Provide the (x, y) coordinate of the cell's center where the given text is located.  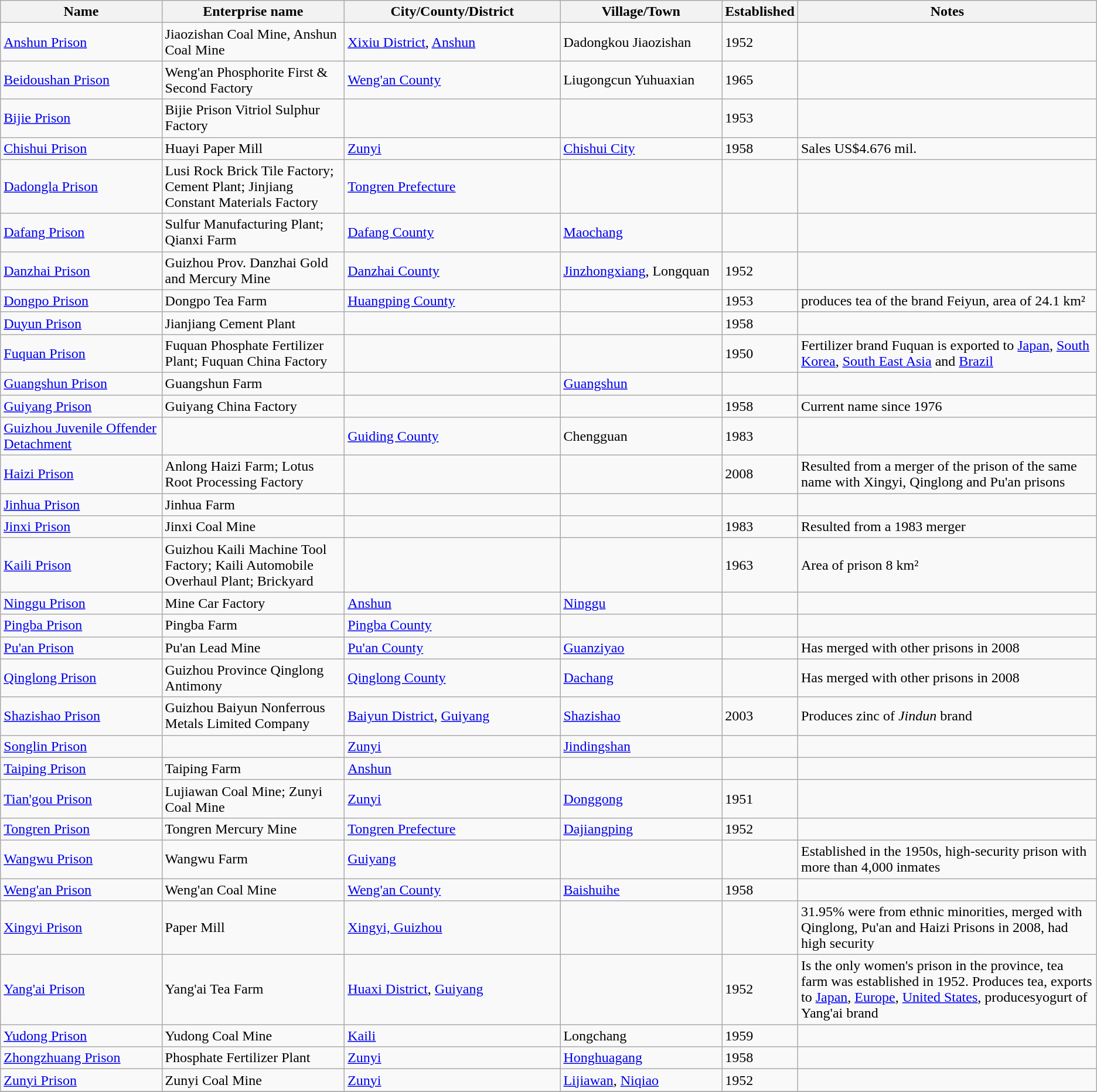
Guiyang (452, 859)
Guangshun Farm (253, 383)
Bijie Prison Vitriol Sulphur Factory (253, 118)
Zunyi Coal Mine (253, 1080)
Guizhou Province Qinglong Antimony (253, 678)
2003 (760, 716)
1959 (760, 1036)
City/County/District (452, 12)
Guizhou Prov. Danzhai Gold and Mercury Mine (253, 271)
Chengguan (641, 436)
Yang'ai Tea Farm (253, 989)
Area of prison 8 km² (947, 565)
Pingba Farm (253, 625)
Weng'an Prison (81, 889)
Honghuagang (641, 1058)
Ninggu Prison (81, 603)
Phosphate Fertilizer Plant (253, 1058)
Guiyang China Factory (253, 406)
Pingba Prison (81, 625)
Dadongkou Jiaozishan (641, 42)
Guizhou Juvenile Offender Detachment (81, 436)
Established (760, 12)
Pu'an Prison (81, 648)
Paper Mill (253, 928)
Enterprise name (253, 12)
Notes (947, 12)
Jinhua Farm (253, 505)
Anshun Prison (81, 42)
Tongren Prison (81, 829)
Name (81, 12)
Baishuihe (641, 889)
Current name since 1976 (947, 406)
Dongpo Prison (81, 301)
Kaili Prison (81, 565)
Zunyi Prison (81, 1080)
Huaxi District, Guiyang (452, 989)
Lusi Rock Brick Tile Factory; Cement Plant; Jinjiang Constant Materials Factory (253, 186)
Jianjiang Cement Plant (253, 323)
Donggong (641, 798)
Dachang (641, 678)
Guangshun Prison (81, 383)
1963 (760, 565)
1951 (760, 798)
Jindingshan (641, 746)
Sulfur Manufacturing Plant; Qianxi Farm (253, 232)
Lijiawan, Niqiao (641, 1080)
1950 (760, 353)
Tian'gou Prison (81, 798)
Anlong Haizi Farm; Lotus Root Processing Factory (253, 475)
Fuquan Phosphate Fertilizer Plant; Fuquan China Factory (253, 353)
Produces zinc of Jindun brand (947, 716)
Sales US$4.676 mil. (947, 148)
Village/Town (641, 12)
Xingyi Prison (81, 928)
Songlin Prison (81, 746)
Huayi Paper Mill (253, 148)
Wangwu Farm (253, 859)
Jiaozishan Coal Mine, Anshun Coal Mine (253, 42)
Guiyang Prison (81, 406)
Dajiangping (641, 829)
Haizi Prison (81, 475)
Guizhou Baiyun Nonferrous Metals Limited Company (253, 716)
Shazishao (641, 716)
Qinglong Prison (81, 678)
Taiping Farm (253, 768)
31.95% were from ethnic minorities, merged with Qinglong, Pu'an and Haizi Prisons in 2008, had high security (947, 928)
Dafang County (452, 232)
Ninggu (641, 603)
Yudong Coal Mine (253, 1036)
Danzhai Prison (81, 271)
Weng'an Phosphorite First & Second Factory (253, 80)
Beidoushan Prison (81, 80)
Tongren Mercury Mine (253, 829)
Yang'ai Prison (81, 989)
Bijie Prison (81, 118)
Resulted from a 1983 merger (947, 527)
Fuquan Prison (81, 353)
Fertilizer brand Fuquan is exported to Japan, South Korea, South East Asia and Brazil (947, 353)
produces tea of the brand Feiyun, area of 24.1 km² (947, 301)
Yudong Prison (81, 1036)
Pu'an Lead Mine (253, 648)
Pingba County (452, 625)
Kaili (452, 1036)
Established in the 1950s, high-security prison with more than 4,000 inmates (947, 859)
Duyun Prison (81, 323)
Taiping Prison (81, 768)
Guiding County (452, 436)
Maochang (641, 232)
Shazishao Prison (81, 716)
Xixiu District, Anshun (452, 42)
Weng'an Coal Mine (253, 889)
Zhongzhuang Prison (81, 1058)
Liugongcun Yuhuaxian (641, 80)
Guangshun (641, 383)
Chishui City (641, 148)
Dadongla Prison (81, 186)
2008 (760, 475)
Huangping County (452, 301)
Jinxi Prison (81, 527)
Dafang Prison (81, 232)
Jinhua Prison (81, 505)
Baiyun District, Guiyang (452, 716)
Resulted from a merger of the prison of the same name with Xingyi, Qinglong and Pu'an prisons (947, 475)
Xingyi, Guizhou (452, 928)
Guanziyao (641, 648)
Dongpo Tea Farm (253, 301)
Jinxi Coal Mine (253, 527)
Guizhou Kaili Machine Tool Factory; Kaili Automobile Overhaul Plant; Brickyard (253, 565)
Mine Car Factory (253, 603)
Danzhai County (452, 271)
Chishui Prison (81, 148)
Qinglong County (452, 678)
1965 (760, 80)
Pu'an County (452, 648)
Jinzhongxiang, Longquan (641, 271)
Wangwu Prison (81, 859)
Lujiawan Coal Mine; Zunyi Coal Mine (253, 798)
Longchang (641, 1036)
